Detect which cell encompasses the target text, then output its (x, y) center coordinate. 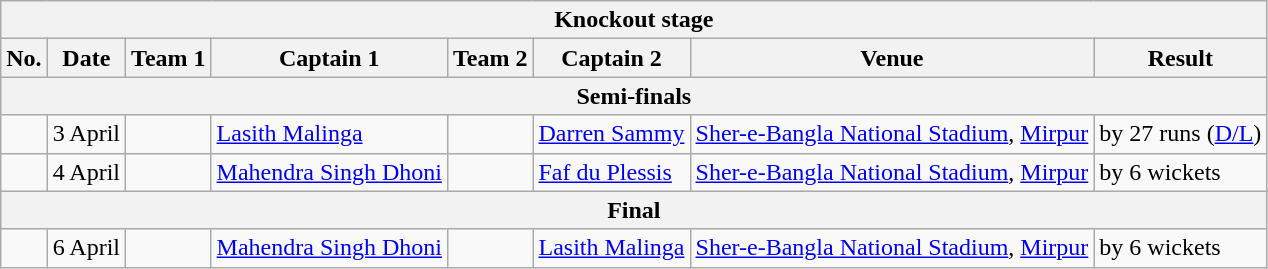
Knockout stage (634, 20)
No. (24, 58)
Date (86, 58)
Venue (892, 58)
by 27 runs (D/L) (1180, 134)
Team 1 (169, 58)
Final (634, 210)
Result (1180, 58)
Semi-finals (634, 96)
Captain 2 (612, 58)
4 April (86, 172)
6 April (86, 248)
Faf du Plessis (612, 172)
3 April (86, 134)
Darren Sammy (612, 134)
Team 2 (490, 58)
Captain 1 (329, 58)
